Provide the (x, y) coordinate of the cell's center where the given text is located.  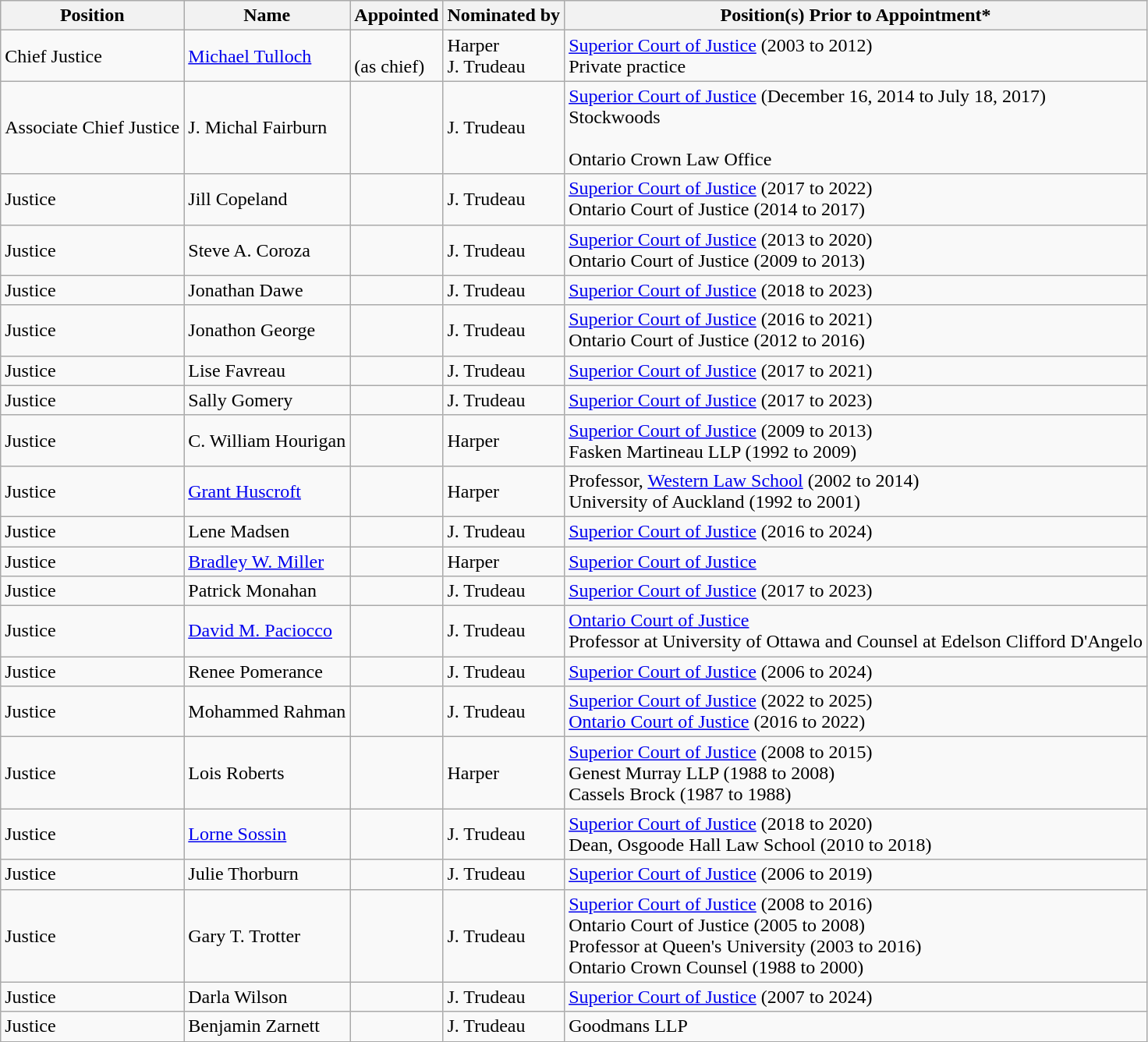
Nominated by (504, 16)
Superior Court of Justice (2016 to 2024) (856, 531)
Julie Thorburn (267, 874)
Jonathon George (267, 331)
David M. Paciocco (267, 632)
Gary T. Trotter (267, 936)
Superior Court of Justice (2009 to 2013) Fasken Martineau LLP (1992 to 2009) (856, 440)
Superior Court of Justice (December 16, 2014 to July 18, 2017) StockwoodsOntario Crown Law Office (856, 128)
Patrick Monahan (267, 591)
Michael Tulloch (267, 56)
Position (92, 16)
Appointed (396, 16)
Superior Court of Justice (2018 to 2020) Dean, Osgoode Hall Law School (2010 to 2018) (856, 835)
Superior Court of Justice (2008 to 2015) Genest Murray LLP (1988 to 2008) Cassels Brock (1987 to 1988) (856, 773)
Lois Roberts (267, 773)
Superior Court of Justice (2003 to 2012) Private practice (856, 56)
Associate Chief Justice (92, 128)
C. William Hourigan (267, 440)
Superior Court of Justice (2006 to 2024) (856, 672)
Ontario Court of JusticeProfessor at University of Ottawa and Counsel at Edelson Clifford D'Angelo (856, 632)
Position(s) Prior to Appointment* (856, 16)
Lise Favreau (267, 370)
Bradley W. Miller (267, 561)
Superior Court of Justice (2006 to 2019) (856, 874)
Goodmans LLP (856, 1026)
Sally Gomery (267, 400)
Superior Court of Justice (2007 to 2024) (856, 997)
Superior Court of Justice (2016 to 2021) Ontario Court of Justice (2012 to 2016) (856, 331)
Chief Justice (92, 56)
Superior Court of Justice (2017 to 2021) (856, 370)
Steve A. Coroza (267, 250)
Lorne Sossin (267, 835)
Superior Court of Justice (2017 to 2022) Ontario Court of Justice (2014 to 2017) (856, 200)
Superior Court of Justice (2013 to 2020) Ontario Court of Justice (2009 to 2013) (856, 250)
HarperJ. Trudeau (504, 56)
J. Michal Fairburn (267, 128)
Jill Copeland (267, 200)
Jonathan Dawe (267, 290)
Professor, Western Law School (2002 to 2014) University of Auckland (1992 to 2001) (856, 491)
Superior Court of Justice (856, 561)
(as chief) (396, 56)
Renee Pomerance (267, 672)
Mohammed Rahman (267, 711)
Darla Wilson (267, 997)
Superior Court of Justice (2022 to 2025) Ontario Court of Justice (2016 to 2022) (856, 711)
Lene Madsen (267, 531)
Superior Court of Justice (2018 to 2023) (856, 290)
Name (267, 16)
Grant Huscroft (267, 491)
Benjamin Zarnett (267, 1026)
